Return the [X, Y] coordinate for the center point of the cell that contains the specified text.  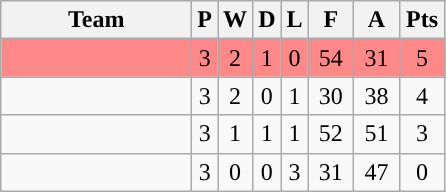
L [294, 20]
38 [377, 96]
4 [422, 96]
F [331, 20]
D [267, 20]
54 [331, 58]
47 [377, 172]
Team [96, 20]
W [236, 20]
P [205, 20]
52 [331, 134]
A [377, 20]
5 [422, 58]
51 [377, 134]
Pts [422, 20]
30 [331, 96]
